Determine the [x, y] coordinate at the center of the cell enclosing the given text.  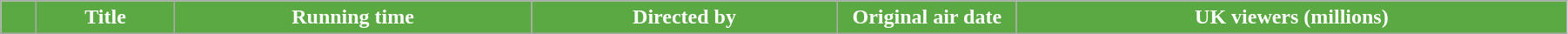
Title [106, 17]
Original air date [927, 17]
UK viewers (millions) [1291, 17]
Directed by [684, 17]
Running time [352, 17]
